Identify which cell holds the provided text, then report its [x, y] central coordinate. 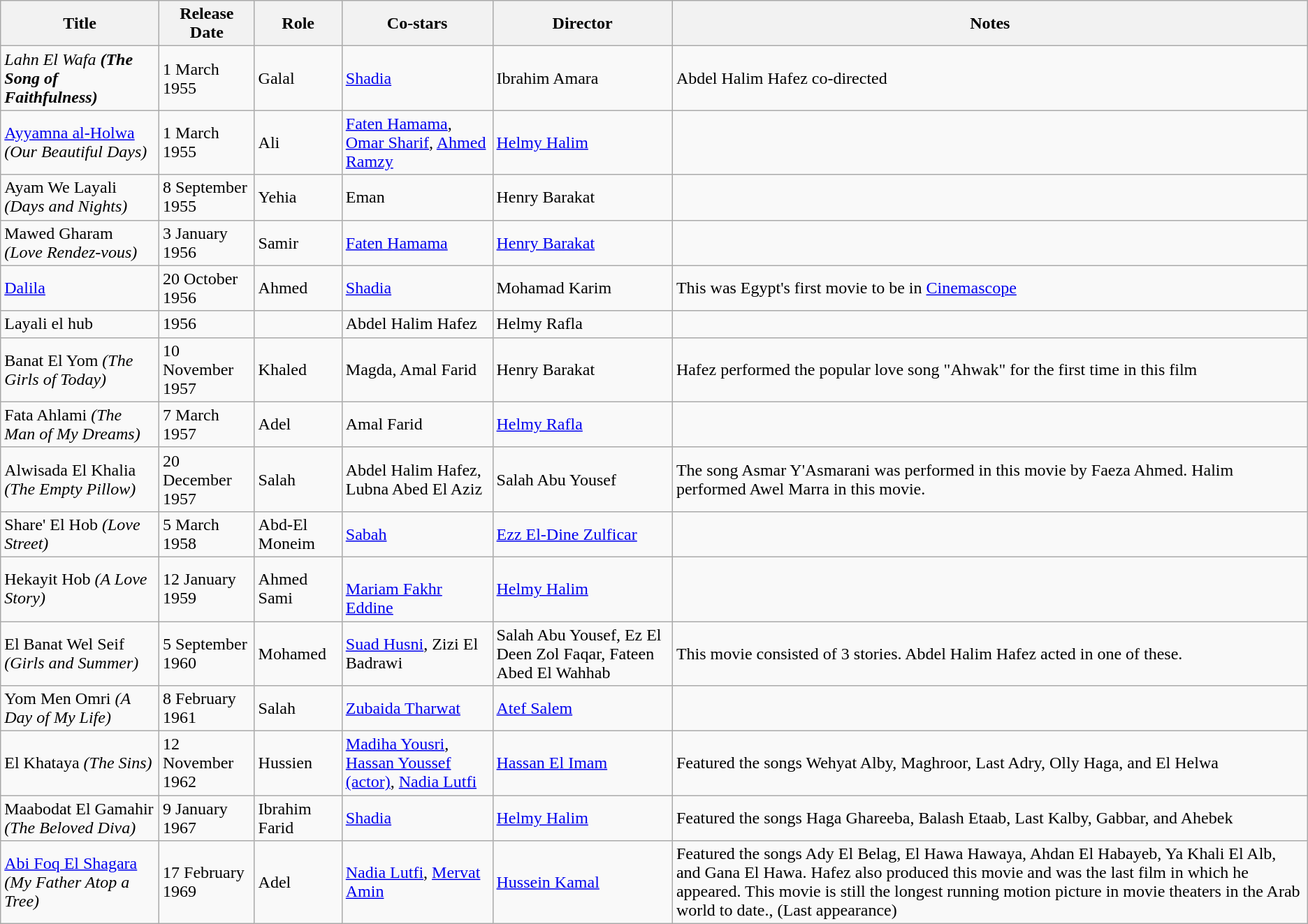
Co-stars [417, 24]
7 March 1957 [207, 425]
Share' El Hob (Love Street) [80, 534]
Banat El Yom (The Girls of Today) [80, 369]
Salah Abu Yousef, Ez El Deen Zol Faqar, Fateen Abed El Wahhab [583, 654]
Sabah [417, 534]
Amal Farid [417, 425]
Ali [298, 142]
Hekayit Hob (A Love Story) [80, 589]
Yom Men Omri (A Day of My Life) [80, 708]
El Banat Wel Seif (Girls and Summer) [80, 654]
Ezz El-Dine Zulficar [583, 534]
5 March 1958 [207, 534]
Ayyamna al-Holwa (Our Beautiful Days) [80, 142]
Abdel Halim Hafez [417, 324]
Abdel Halim Hafez co-directed [989, 78]
Title [80, 24]
Suad Husni, Zizi El Badrawi [417, 654]
Salah Abu Yousef [583, 479]
Hussien [298, 763]
17 February 1969 [207, 883]
Khaled [298, 369]
Atef Salem [583, 708]
Faten Hamama, Omar Sharif, Ahmed Ramzy [417, 142]
Hafez performed the popular love song "Ahwak" for the first time in this film [989, 369]
5 September 1960 [207, 654]
Mohamad Karim [583, 288]
Featured the songs Wehyat Alby, Maghroor, Last Adry, Olly Haga, and El Helwa [989, 763]
Magda, Amal Farid [417, 369]
3 January 1956 [207, 243]
Notes [989, 24]
Abi Foq El Shagara (My Father Atop a Tree) [80, 883]
Hussein Kamal [583, 883]
This was Egypt's first movie to be in Cinemascope [989, 288]
Ahmed Sami [298, 589]
Ayam We Layali (Days and Nights) [80, 197]
12 November 1962 [207, 763]
9 January 1967 [207, 819]
20 October 1956 [207, 288]
Role [298, 24]
Featured the songs Haga Ghareeba, Balash Etaab, Last Kalby, Gabbar, and Ahebek [989, 819]
Madiha Yousri, Hassan Youssef (actor), Nadia Lutfi [417, 763]
Alwisada El Khalia (The Empty Pillow) [80, 479]
Abdel Halim Hafez, Lubna Abed El Aziz [417, 479]
1956 [207, 324]
Abd-El Moneim [298, 534]
Ibrahim Farid [298, 819]
Dalila [80, 288]
8 February 1961 [207, 708]
Layali el hub [80, 324]
Ahmed [298, 288]
10 November 1957 [207, 369]
Mariam Fakhr Eddine [417, 589]
Release Date [207, 24]
This movie consisted of 3 stories. Abdel Halim Hafez acted in one of these. [989, 654]
Ibrahim Amara [583, 78]
Maabodat El Gamahir (The Beloved Diva) [80, 819]
8 September 1955 [207, 197]
Faten Hamama [417, 243]
Mohamed [298, 654]
Lahn El Wafa (The Song of Faithfulness) [80, 78]
Director [583, 24]
El Khataya (The Sins) [80, 763]
20 December 1957 [207, 479]
Nadia Lutfi, Mervat Amin [417, 883]
Samir [298, 243]
Fata Ahlami (The Man of My Dreams) [80, 425]
Mawed Gharam (Love Rendez-vous) [80, 243]
The song Asmar Y'Asmarani was performed in this movie by Faeza Ahmed. Halim performed Awel Marra in this movie. [989, 479]
Eman [417, 197]
12 January 1959 [207, 589]
Yehia [298, 197]
Zubaida Tharwat [417, 708]
Hassan El Imam [583, 763]
Galal [298, 78]
